Locate the cell with the specified text and output its [x, y] center coordinate. 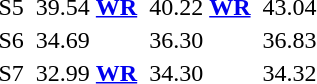
36.30 [200, 40]
34.69 [86, 40]
